Extract the (x, y) coordinate from the center of the cell holding the provided text.  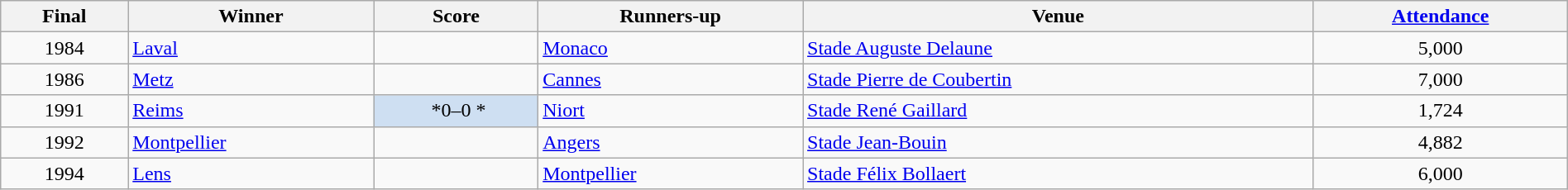
Score (457, 17)
Attendance (1441, 17)
1,724 (1441, 111)
6,000 (1441, 173)
1992 (65, 142)
1994 (65, 173)
Stade René Gaillard (1059, 111)
Metz (251, 79)
*0–0 * (457, 111)
Angers (671, 142)
Laval (251, 48)
Lens (251, 173)
Runners-up (671, 17)
Monaco (671, 48)
Stade Pierre de Coubertin (1059, 79)
7,000 (1441, 79)
1991 (65, 111)
4,882 (1441, 142)
Cannes (671, 79)
1984 (65, 48)
Winner (251, 17)
Venue (1059, 17)
1986 (65, 79)
5,000 (1441, 48)
Reims (251, 111)
Stade Jean-Bouin (1059, 142)
Stade Auguste Delaune (1059, 48)
Niort (671, 111)
Stade Félix Bollaert (1059, 173)
Final (65, 17)
